Return the (X, Y) coordinate for the center point of the cell that contains the specified text.  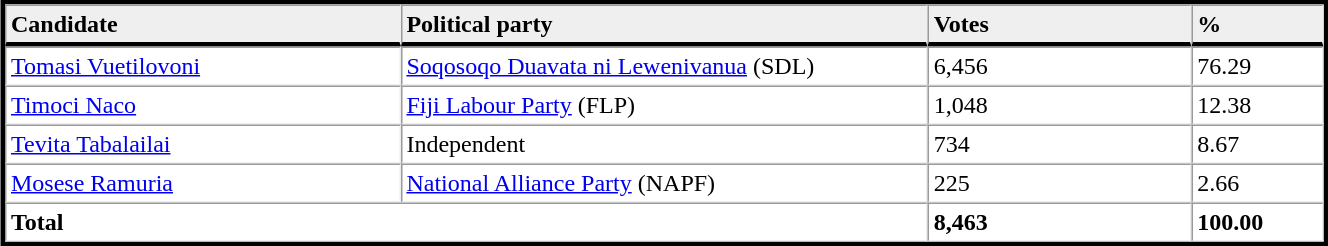
Tevita Tabalailai (202, 144)
8,463 (1060, 222)
Fiji Labour Party (FLP) (664, 106)
% (1257, 25)
Timoci Naco (202, 106)
734 (1060, 144)
1,048 (1060, 106)
National Alliance Party (NAPF) (664, 184)
6,456 (1060, 66)
8.67 (1257, 144)
Mosese Ramuria (202, 184)
Tomasi Vuetilovoni (202, 66)
2.66 (1257, 184)
Total (466, 222)
Soqosoqo Duavata ni Lewenivanua (SDL) (664, 66)
76.29 (1257, 66)
Candidate (202, 25)
Independent (664, 144)
225 (1060, 184)
Political party (664, 25)
Votes (1060, 25)
100.00 (1257, 222)
12.38 (1257, 106)
